Locate the cell with the specified text and output its [X, Y] center coordinate. 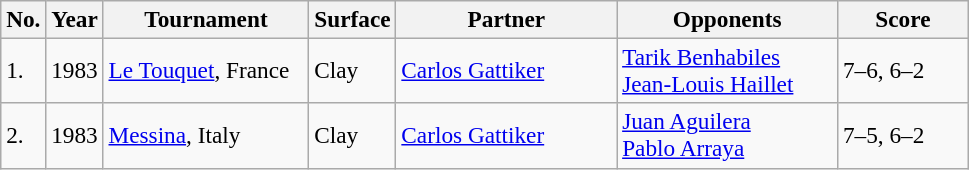
2. [24, 136]
Year [74, 19]
1. [24, 70]
Surface [352, 19]
Messina, Italy [206, 136]
7–6, 6–2 [904, 70]
Tournament [206, 19]
Partner [506, 19]
Juan Aguilera Pablo Arraya [728, 136]
7–5, 6–2 [904, 136]
No. [24, 19]
Tarik Benhabiles Jean-Louis Haillet [728, 70]
Opponents [728, 19]
Score [904, 19]
Le Touquet, France [206, 70]
